Return [x, y] of the center of cell containing provided text 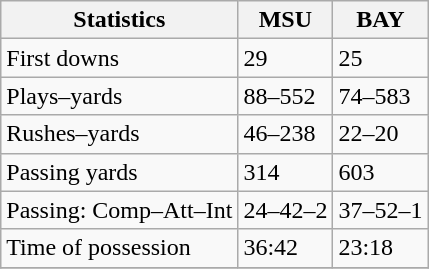
46–238 [286, 134]
74–583 [380, 96]
Rushes–yards [120, 134]
23:18 [380, 248]
25 [380, 58]
603 [380, 172]
29 [286, 58]
Passing yards [120, 172]
BAY [380, 20]
MSU [286, 20]
24–42–2 [286, 210]
88–552 [286, 96]
Passing: Comp–Att–Int [120, 210]
Plays–yards [120, 96]
22–20 [380, 134]
314 [286, 172]
36:42 [286, 248]
Statistics [120, 20]
37–52–1 [380, 210]
First downs [120, 58]
Time of possession [120, 248]
